Output the (x, y) coordinate of the center of the cell containing the given text.  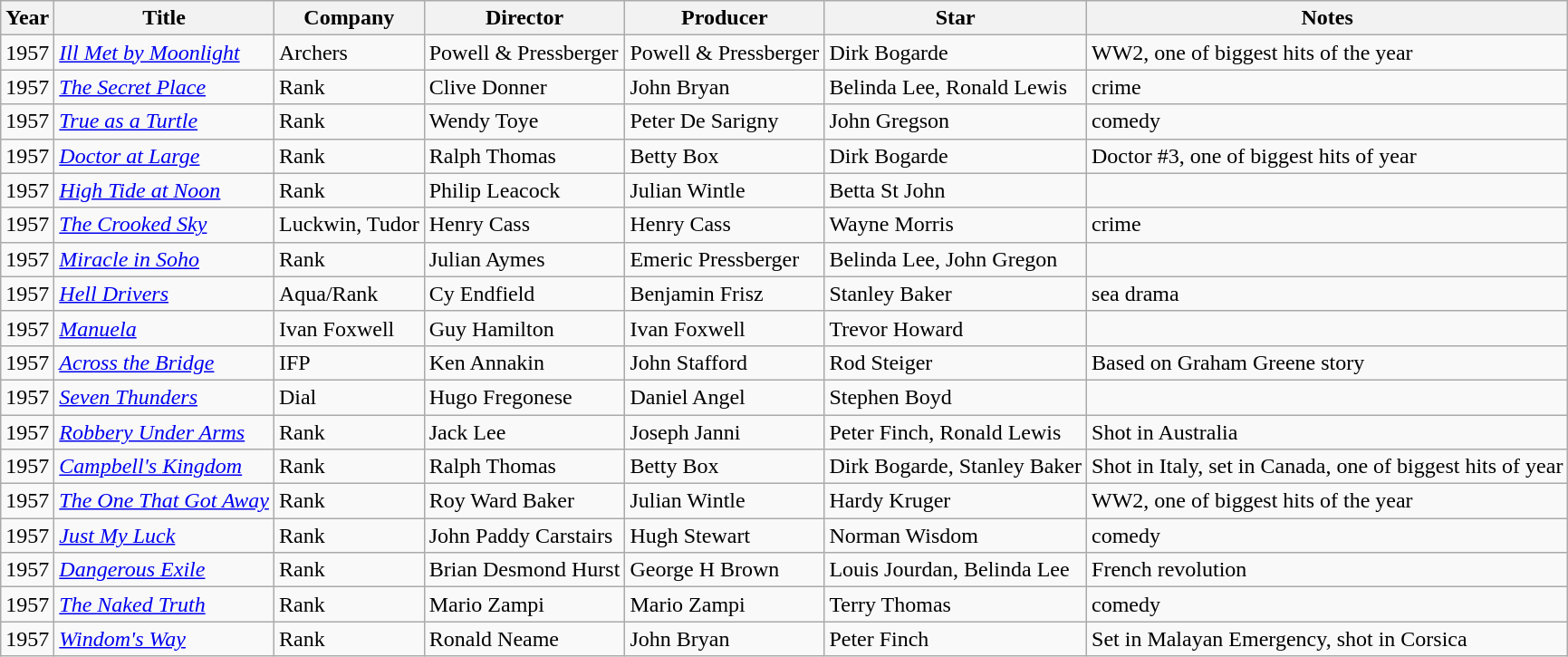
Guy Hamilton (524, 328)
Roy Ward Baker (524, 501)
Miracle in Soho (165, 259)
Peter Finch, Ronald Lewis (956, 432)
Set in Malayan Emergency, shot in Corsica (1328, 639)
Doctor #3, one of biggest hits of year (1328, 156)
Clive Donner (524, 87)
John Paddy Carstairs (524, 536)
Archers (349, 53)
Across the Bridge (165, 362)
Norman Wisdom (956, 536)
Rod Steiger (956, 362)
Star (956, 18)
Shot in Australia (1328, 432)
Wayne Morris (956, 225)
Belinda Lee, Ronald Lewis (956, 87)
The Crooked Sky (165, 225)
Ronald Neame (524, 639)
IFP (349, 362)
Title (165, 18)
Based on Graham Greene story (1328, 362)
Hugo Fregonese (524, 397)
Benjamin Frisz (725, 294)
Shot in Italy, set in Canada, one of biggest hits of year (1328, 467)
Aqua/Rank (349, 294)
Producer (725, 18)
Hugh Stewart (725, 536)
Stephen Boyd (956, 397)
The Secret Place (165, 87)
Ken Annakin (524, 362)
French revolution (1328, 570)
Doctor at Large (165, 156)
Daniel Angel (725, 397)
Year (27, 18)
True as a Turtle (165, 121)
Betta St John (956, 190)
The Naked Truth (165, 604)
High Tide at Noon (165, 190)
Robbery Under Arms (165, 432)
Jack Lee (524, 432)
George H Brown (725, 570)
Joseph Janni (725, 432)
Dirk Bogarde, Stanley Baker (956, 467)
Ill Met by Moonlight (165, 53)
Manuela (165, 328)
Notes (1328, 18)
Director (524, 18)
Company (349, 18)
Terry Thomas (956, 604)
Peter De Sarigny (725, 121)
Windom's Way (165, 639)
Wendy Toye (524, 121)
Cy Endfield (524, 294)
Just My Luck (165, 536)
Peter Finch (956, 639)
The One That Got Away (165, 501)
John Gregson (956, 121)
Stanley Baker (956, 294)
Julian Aymes (524, 259)
Trevor Howard (956, 328)
Louis Jourdan, Belinda Lee (956, 570)
Luckwin, Tudor (349, 225)
Philip Leacock (524, 190)
Campbell's Kingdom (165, 467)
Belinda Lee, John Gregon (956, 259)
Hell Drivers (165, 294)
Dial (349, 397)
Hardy Kruger (956, 501)
John Stafford (725, 362)
sea drama (1328, 294)
Seven Thunders (165, 397)
Dangerous Exile (165, 570)
Brian Desmond Hurst (524, 570)
Emeric Pressberger (725, 259)
